Return the [x, y] coordinate for the center point of the cell that contains the specified text.  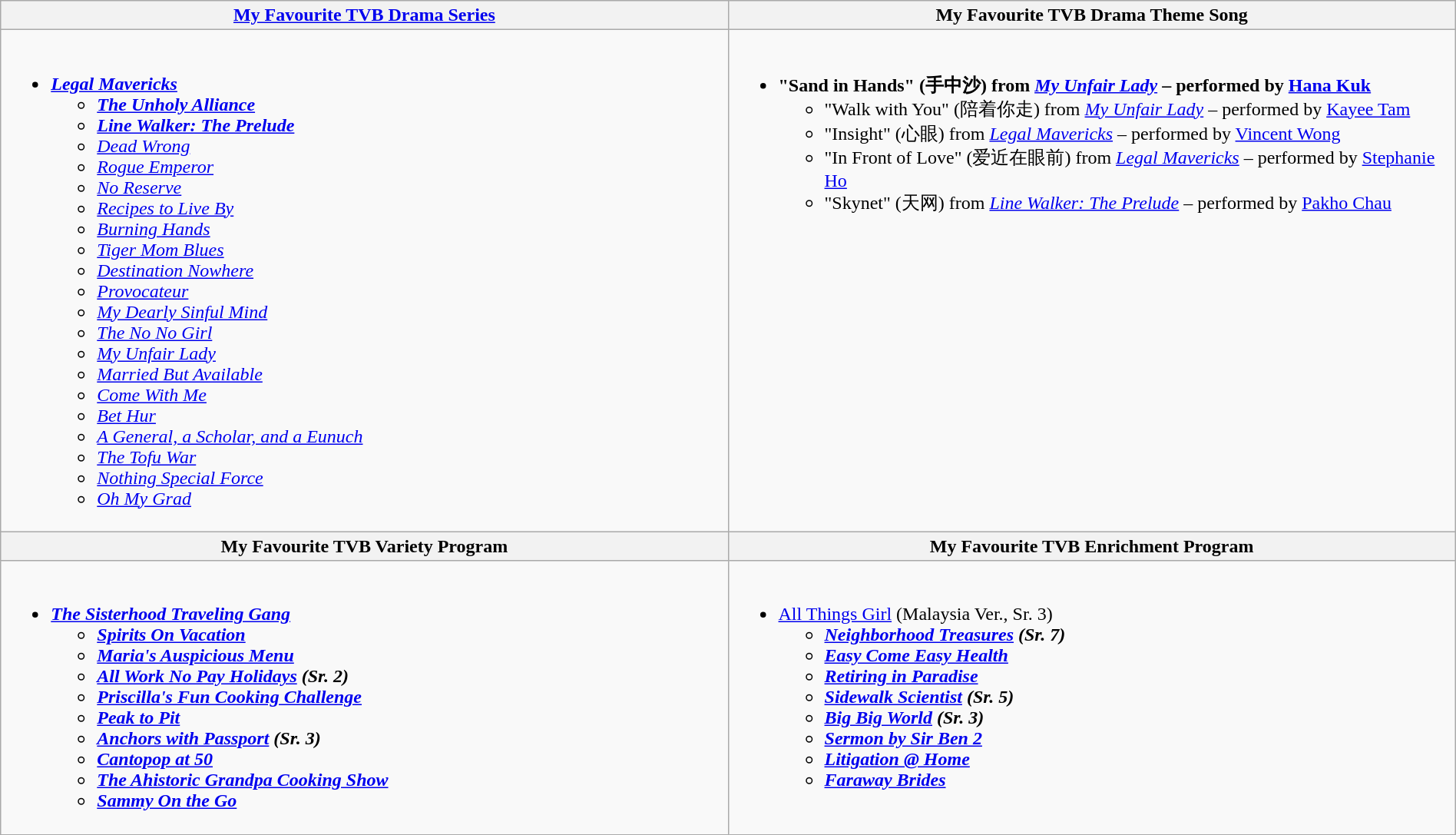
My Favourite TVB Variety Program [364, 546]
My Favourite TVB Enrichment Program [1092, 546]
My Favourite TVB Drama Series [364, 15]
My Favourite TVB Drama Theme Song [1092, 15]
